Detect which cell encompasses the target text, then output its [X, Y] center coordinate. 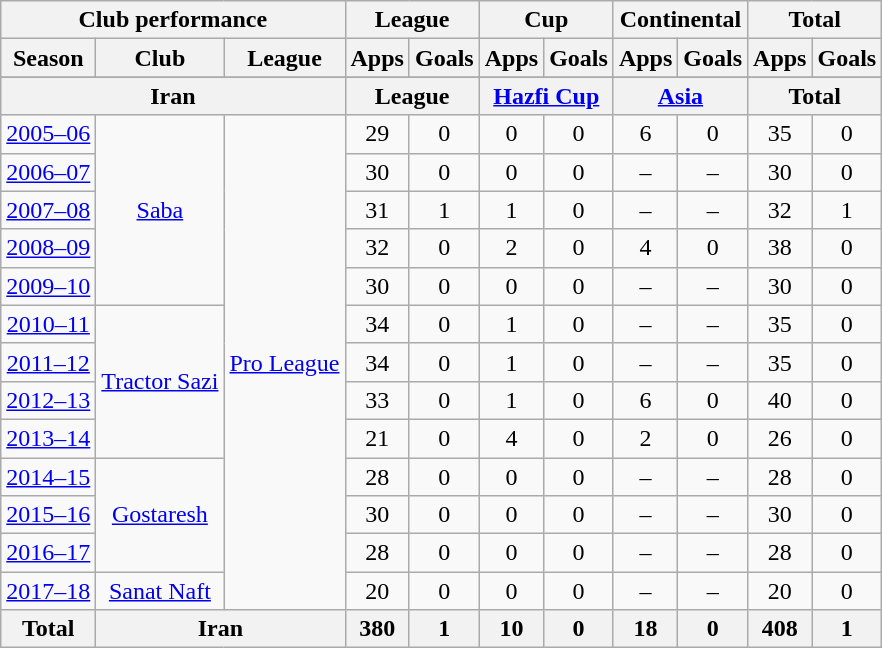
10 [511, 629]
Season [48, 58]
2010–11 [48, 324]
2009–10 [48, 286]
29 [377, 134]
Gostaresh [160, 515]
2007–08 [48, 210]
Pro League [284, 362]
33 [377, 400]
2014–15 [48, 477]
Club [160, 58]
18 [645, 629]
Cup [546, 20]
Hazfi Cup [546, 96]
2008–09 [48, 248]
Sanat Naft [160, 591]
2005–06 [48, 134]
Saba [160, 210]
2013–14 [48, 438]
2011–12 [48, 362]
2006–07 [48, 172]
408 [780, 629]
Asia [680, 96]
2015–16 [48, 515]
Continental [680, 20]
21 [377, 438]
2016–17 [48, 553]
2012–13 [48, 400]
38 [780, 248]
40 [780, 400]
Club performance [173, 20]
Tractor Sazi [160, 381]
26 [780, 438]
2017–18 [48, 591]
380 [377, 629]
31 [377, 210]
